Scan for the cell matching the given text and deliver its [X, Y] coordinate at center. 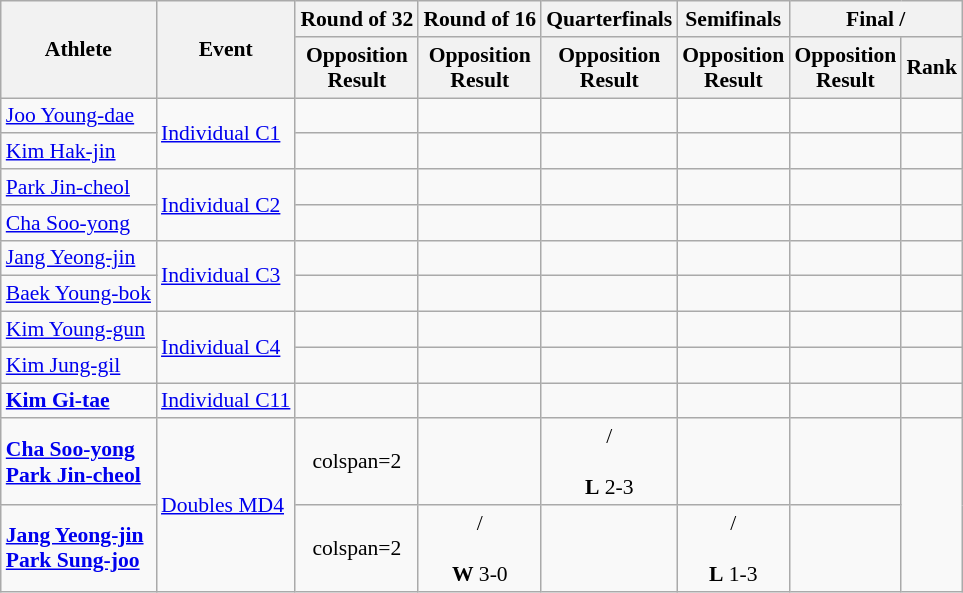
Rank [932, 68]
Quarterfinals [609, 19]
/L 1-3 [733, 548]
Cha Soo-yongPark Jin-cheol [78, 462]
Individual C3 [226, 276]
Round of 32 [356, 19]
Semifinals [733, 19]
Doubles MD4 [226, 506]
Jang Yeong-jinPark Sung-joo [78, 548]
Event [226, 50]
/L 2-3 [609, 462]
Kim Jung-gil [78, 365]
Baek Young-bok [78, 294]
/W 3-0 [480, 548]
Jang Yeong-jin [78, 258]
Individual C4 [226, 348]
Individual C11 [226, 401]
Individual C1 [226, 134]
Final / [876, 19]
Joo Young-dae [78, 116]
Individual C2 [226, 204]
Round of 16 [480, 19]
Athlete [78, 50]
Kim Hak-jin [78, 152]
Kim Young-gun [78, 330]
Cha Soo-yong [78, 223]
Park Jin-cheol [78, 187]
Kim Gi-tae [78, 401]
